Pinpoint the cell where the given text exists, returning its (x, y) midpoint coordinate. 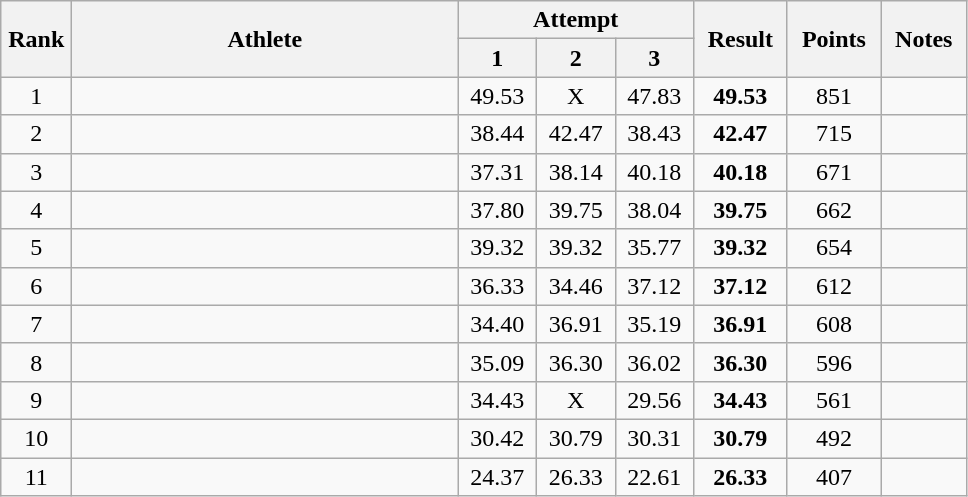
662 (834, 210)
Athlete (265, 39)
Result (741, 39)
34.46 (576, 286)
35.09 (498, 362)
Points (834, 39)
7 (36, 324)
654 (834, 248)
612 (834, 286)
608 (834, 324)
851 (834, 96)
9 (36, 400)
22.61 (654, 477)
407 (834, 477)
38.04 (654, 210)
36.33 (498, 286)
715 (834, 134)
35.77 (654, 248)
8 (36, 362)
34.40 (498, 324)
47.83 (654, 96)
561 (834, 400)
35.19 (654, 324)
671 (834, 172)
11 (36, 477)
596 (834, 362)
37.31 (498, 172)
6 (36, 286)
Attempt (576, 20)
38.43 (654, 134)
38.14 (576, 172)
5 (36, 248)
30.42 (498, 438)
30.31 (654, 438)
10 (36, 438)
Notes (924, 39)
4 (36, 210)
29.56 (654, 400)
492 (834, 438)
36.02 (654, 362)
24.37 (498, 477)
Rank (36, 39)
37.80 (498, 210)
38.44 (498, 134)
